For the text-containing cell, return its midpoint in (x, y) coordinate format. 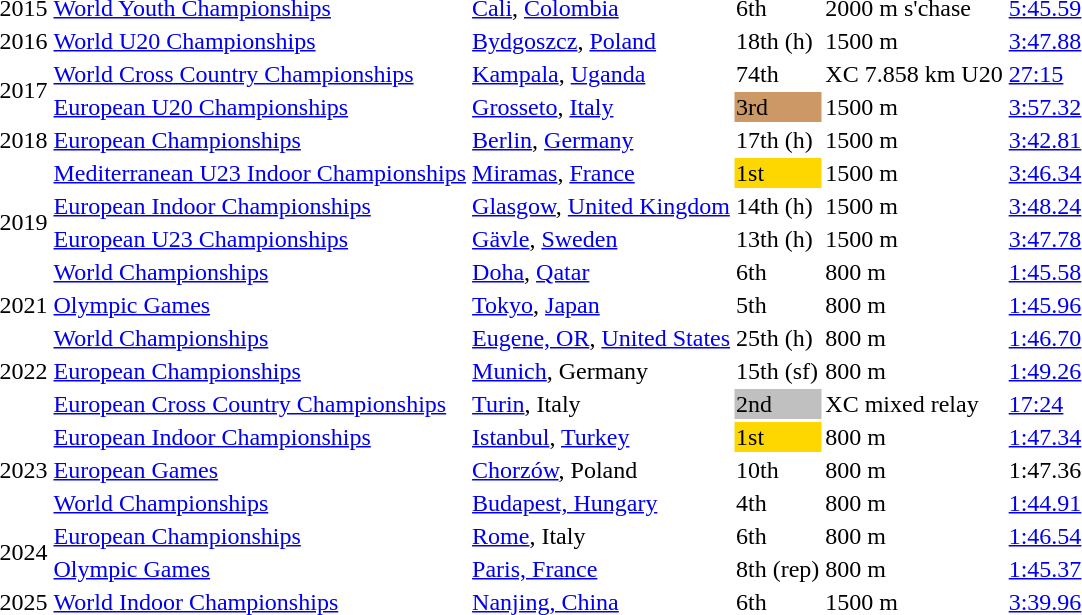
European U20 Championships (260, 107)
XC 7.858 km U20 (914, 74)
Mediterranean U23 Indoor Championships (260, 173)
18th (h) (778, 41)
Budapest, Hungary (602, 503)
Berlin, Germany (602, 140)
Doha, Qatar (602, 272)
13th (h) (778, 239)
Glasgow, United Kingdom (602, 206)
Kampala, Uganda (602, 74)
World U20 Championships (260, 41)
25th (h) (778, 338)
European Cross Country Championships (260, 404)
Turin, Italy (602, 404)
5th (778, 305)
15th (sf) (778, 371)
Miramas, France (602, 173)
Gävle, Sweden (602, 239)
World Cross Country Championships (260, 74)
European Games (260, 470)
Eugene, OR, United States (602, 338)
Tokyo, Japan (602, 305)
2nd (778, 404)
3rd (778, 107)
74th (778, 74)
4th (778, 503)
Chorzów, Poland (602, 470)
Istanbul, Turkey (602, 437)
European U23 Championships (260, 239)
Rome, Italy (602, 536)
Munich, Germany (602, 371)
XC mixed relay (914, 404)
Paris, France (602, 569)
14th (h) (778, 206)
Grosseto, Italy (602, 107)
Bydgoszcz, Poland (602, 41)
17th (h) (778, 140)
8th (rep) (778, 569)
10th (778, 470)
